Return the [X, Y] coordinate for the center point of the cell that contains the specified text.  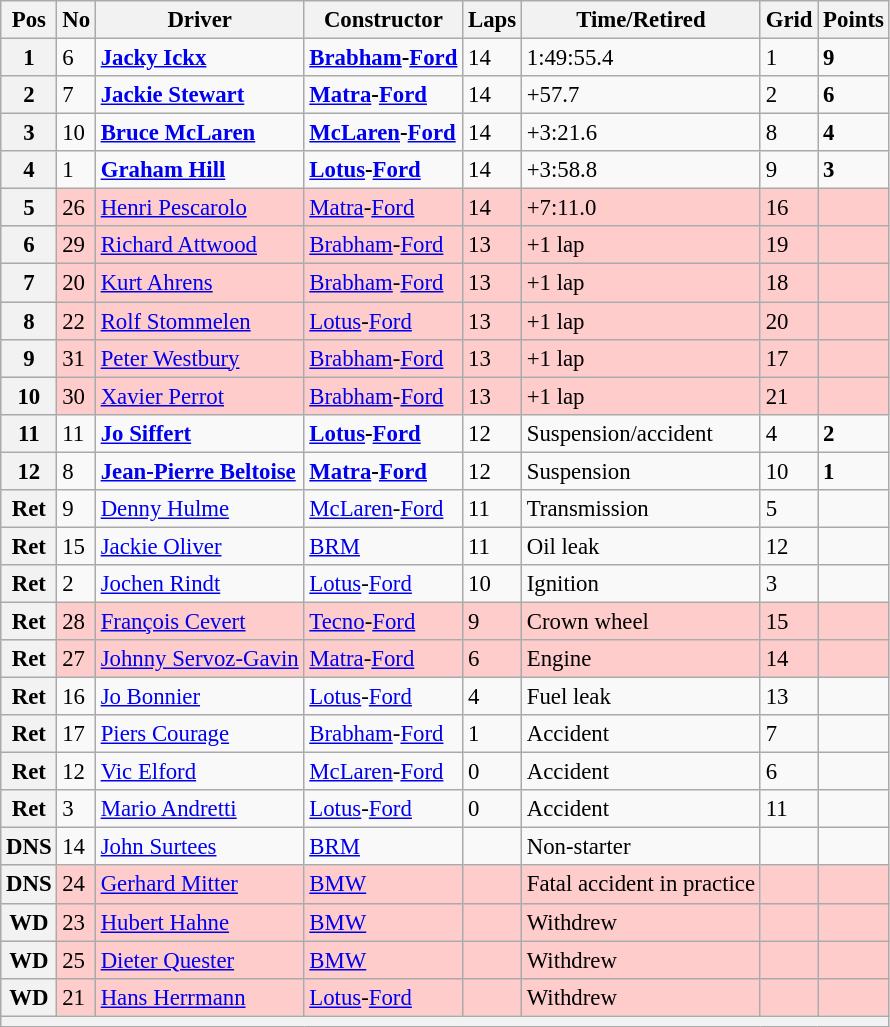
Hubert Hahne [200, 922]
23 [76, 922]
Dieter Quester [200, 960]
Crown wheel [640, 621]
Gerhard Mitter [200, 885]
24 [76, 885]
22 [76, 321]
30 [76, 396]
Richard Attwood [200, 245]
Time/Retired [640, 20]
27 [76, 659]
Constructor [384, 20]
+7:11.0 [640, 208]
John Surtees [200, 847]
Xavier Perrot [200, 396]
Denny Hulme [200, 509]
Vic Elford [200, 772]
Kurt Ahrens [200, 283]
Jackie Stewart [200, 95]
Jo Siffert [200, 433]
Suspension [640, 471]
Rolf Stommelen [200, 321]
Points [854, 20]
Laps [492, 20]
Non-starter [640, 847]
Suspension/accident [640, 433]
Pos [29, 20]
Fuel leak [640, 697]
No [76, 20]
Fatal accident in practice [640, 885]
Jackie Oliver [200, 546]
Piers Courage [200, 734]
+3:21.6 [640, 133]
Ignition [640, 584]
Jacky Ickx [200, 58]
+57.7 [640, 95]
Hans Herrmann [200, 997]
Peter Westbury [200, 358]
28 [76, 621]
Transmission [640, 509]
Jochen Rindt [200, 584]
François Cevert [200, 621]
31 [76, 358]
Bruce McLaren [200, 133]
Engine [640, 659]
26 [76, 208]
Jean-Pierre Beltoise [200, 471]
19 [788, 245]
Graham Hill [200, 170]
Henri Pescarolo [200, 208]
Grid [788, 20]
Mario Andretti [200, 809]
18 [788, 283]
Johnny Servoz-Gavin [200, 659]
+3:58.8 [640, 170]
Tecno-Ford [384, 621]
25 [76, 960]
1:49:55.4 [640, 58]
Driver [200, 20]
Jo Bonnier [200, 697]
Oil leak [640, 546]
29 [76, 245]
